Detect which cell encompasses the target text, then output its [X, Y] center coordinate. 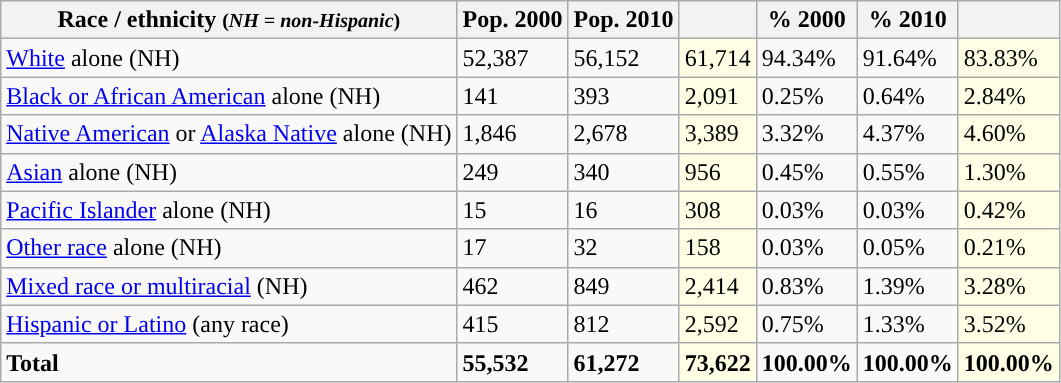
Native American or Alaska Native alone (NH) [229, 134]
0.25% [806, 96]
0.45% [806, 172]
2,414 [718, 286]
849 [624, 286]
1.39% [908, 286]
415 [512, 324]
16 [624, 210]
Hispanic or Latino (any race) [229, 324]
Mixed race or multiracial (NH) [229, 286]
Pop. 2000 [512, 20]
83.83% [1008, 58]
812 [624, 324]
2,678 [624, 134]
Other race alone (NH) [229, 248]
340 [624, 172]
308 [718, 210]
1.30% [1008, 172]
0.55% [908, 172]
1,846 [512, 134]
32 [624, 248]
94.34% [806, 58]
393 [624, 96]
17 [512, 248]
0.83% [806, 286]
61,272 [624, 362]
Black or African American alone (NH) [229, 96]
0.42% [1008, 210]
61,714 [718, 58]
Race / ethnicity (NH = non-Hispanic) [229, 20]
Total [229, 362]
4.37% [908, 134]
2,091 [718, 96]
0.64% [908, 96]
3.28% [1008, 286]
Pacific Islander alone (NH) [229, 210]
% 2000 [806, 20]
55,532 [512, 362]
Asian alone (NH) [229, 172]
956 [718, 172]
0.05% [908, 248]
1.33% [908, 324]
249 [512, 172]
56,152 [624, 58]
3.52% [1008, 324]
0.21% [1008, 248]
2,592 [718, 324]
15 [512, 210]
3,389 [718, 134]
2.84% [1008, 96]
3.32% [806, 134]
158 [718, 248]
462 [512, 286]
0.75% [806, 324]
% 2010 [908, 20]
73,622 [718, 362]
52,387 [512, 58]
141 [512, 96]
White alone (NH) [229, 58]
91.64% [908, 58]
Pop. 2010 [624, 20]
4.60% [1008, 134]
